Find where the given text appears and provide that cell's center as (X, Y) coordinate. 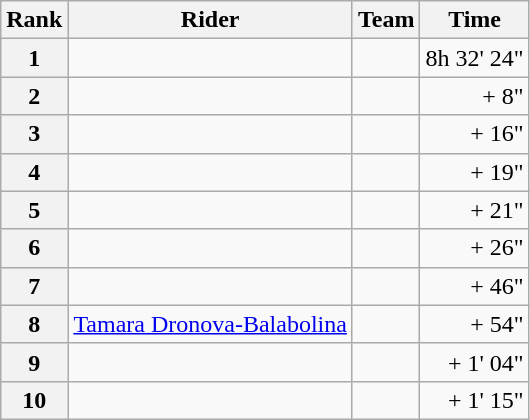
+ 1' 04" (474, 362)
7 (34, 286)
+ 16" (474, 134)
Tamara Dronova-Balabolina (210, 324)
+ 46" (474, 286)
5 (34, 210)
+ 8" (474, 96)
4 (34, 172)
+ 26" (474, 248)
2 (34, 96)
Rider (210, 20)
+ 21" (474, 210)
+ 19" (474, 172)
6 (34, 248)
3 (34, 134)
+ 1' 15" (474, 400)
Team (386, 20)
9 (34, 362)
1 (34, 58)
Rank (34, 20)
8h 32' 24" (474, 58)
Time (474, 20)
10 (34, 400)
8 (34, 324)
+ 54" (474, 324)
